Return the (X, Y) coordinate for the center point of the cell that contains the specified text.  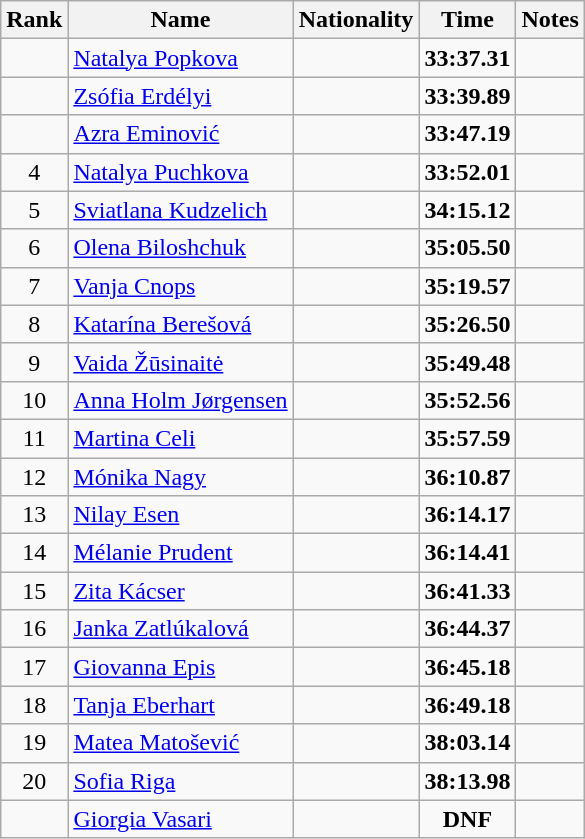
Nationality (356, 20)
36:14.41 (468, 553)
36:45.18 (468, 667)
Zsófia Erdélyi (180, 96)
35:05.50 (468, 248)
15 (34, 591)
7 (34, 286)
Notes (550, 20)
35:52.56 (468, 400)
34:15.12 (468, 210)
5 (34, 210)
38:13.98 (468, 781)
Martina Celi (180, 438)
11 (34, 438)
Vaida Žūsinaitė (180, 362)
Azra Eminović (180, 134)
Janka Zatlúkalová (180, 629)
35:57.59 (468, 438)
17 (34, 667)
Time (468, 20)
36:44.37 (468, 629)
14 (34, 553)
35:49.48 (468, 362)
Natalya Puchkova (180, 172)
Sviatlana Kudzelich (180, 210)
33:47.19 (468, 134)
Rank (34, 20)
19 (34, 743)
Sofia Riga (180, 781)
Zita Kácser (180, 591)
12 (34, 477)
DNF (468, 819)
Giovanna Epis (180, 667)
Tanja Eberhart (180, 705)
4 (34, 172)
Anna Holm Jørgensen (180, 400)
16 (34, 629)
Mélanie Prudent (180, 553)
38:03.14 (468, 743)
36:41.33 (468, 591)
33:52.01 (468, 172)
Mónika Nagy (180, 477)
18 (34, 705)
35:26.50 (468, 324)
33:39.89 (468, 96)
13 (34, 515)
10 (34, 400)
Matea Matošević (180, 743)
Katarína Berešová (180, 324)
Giorgia Vasari (180, 819)
Nilay Esen (180, 515)
9 (34, 362)
36:14.17 (468, 515)
36:10.87 (468, 477)
33:37.31 (468, 58)
35:19.57 (468, 286)
6 (34, 248)
Name (180, 20)
20 (34, 781)
Vanja Cnops (180, 286)
Olena Biloshchuk (180, 248)
8 (34, 324)
Natalya Popkova (180, 58)
36:49.18 (468, 705)
